Locate the cell with the specified text and output its (X, Y) center coordinate. 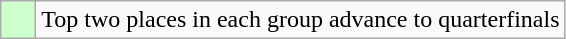
Top two places in each group advance to quarterfinals (300, 20)
